Find where the given text appears and provide that cell's center as [X, Y] coordinate. 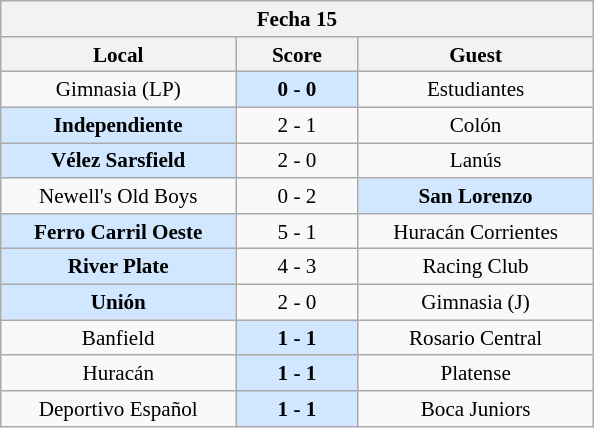
Gimnasia (J) [476, 302]
4 - 3 [297, 266]
Huracán [118, 372]
Banfield [118, 338]
Guest [476, 54]
Unión [118, 302]
Huracán Corrientes [476, 230]
Colón [476, 124]
Deportivo Español [118, 408]
0 - 2 [297, 196]
Gimnasia (LP) [118, 90]
5 - 1 [297, 230]
Local [118, 54]
San Lorenzo [476, 196]
2 - 1 [297, 124]
Fecha 15 [297, 18]
0 - 0 [297, 90]
Platense [476, 372]
Ferro Carril Oeste [118, 230]
Boca Juniors [476, 408]
Vélez Sarsfield [118, 160]
Newell's Old Boys [118, 196]
Rosario Central [476, 338]
Score [297, 54]
River Plate [118, 266]
Estudiantes [476, 90]
Racing Club [476, 266]
Independiente [118, 124]
Lanús [476, 160]
